Pinpoint the cell where the given text exists, returning its (X, Y) midpoint coordinate. 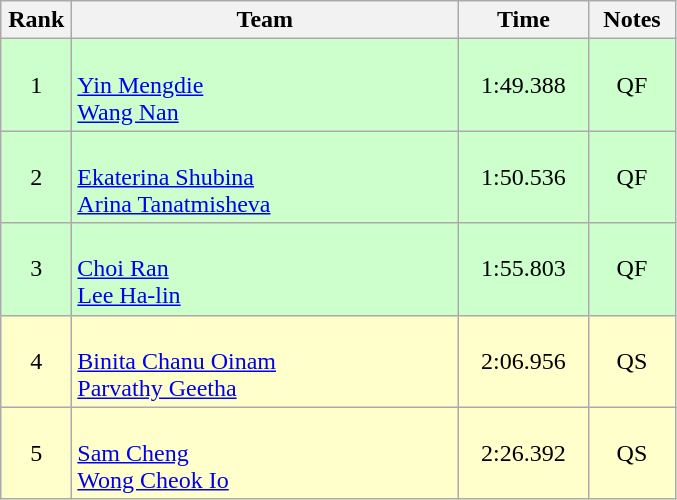
Binita Chanu OinamParvathy Geetha (265, 361)
4 (36, 361)
Time (524, 20)
1 (36, 85)
Ekaterina ShubinaArina Tanatmisheva (265, 177)
1:55.803 (524, 269)
2 (36, 177)
3 (36, 269)
Yin MengdieWang Nan (265, 85)
Sam ChengWong Cheok Io (265, 453)
1:49.388 (524, 85)
2:06.956 (524, 361)
5 (36, 453)
Notes (632, 20)
2:26.392 (524, 453)
Team (265, 20)
Choi RanLee Ha-lin (265, 269)
Rank (36, 20)
1:50.536 (524, 177)
